Locate the cell with the specified text and output its (X, Y) center coordinate. 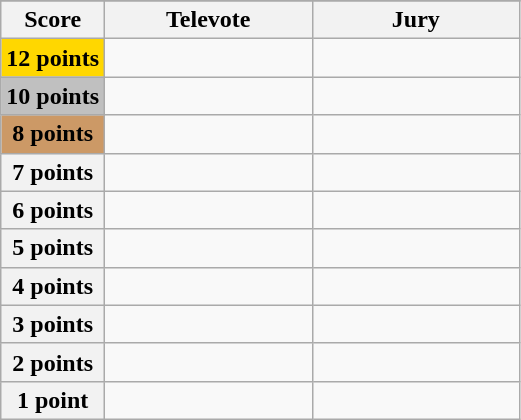
3 points (53, 324)
4 points (53, 286)
2 points (53, 362)
Jury (416, 20)
10 points (53, 96)
Televote (209, 20)
Score (53, 20)
5 points (53, 248)
1 point (53, 400)
12 points (53, 58)
7 points (53, 172)
8 points (53, 134)
6 points (53, 210)
